Find where the given text appears and provide that cell's center as (x, y) coordinate. 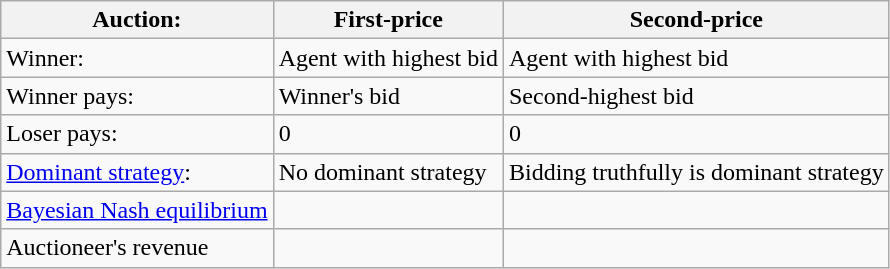
Dominant strategy: (137, 172)
Winner pays: (137, 96)
Winner's bid (388, 96)
Auctioneer's revenue (137, 248)
Loser pays: (137, 134)
Second-price (696, 20)
Bayesian Nash equilibrium (137, 210)
No dominant strategy (388, 172)
First-price (388, 20)
Winner: (137, 58)
Second-highest bid (696, 96)
Auction: (137, 20)
Bidding truthfully is dominant strategy (696, 172)
